Identify which cell holds the provided text, then report its [X, Y] central coordinate. 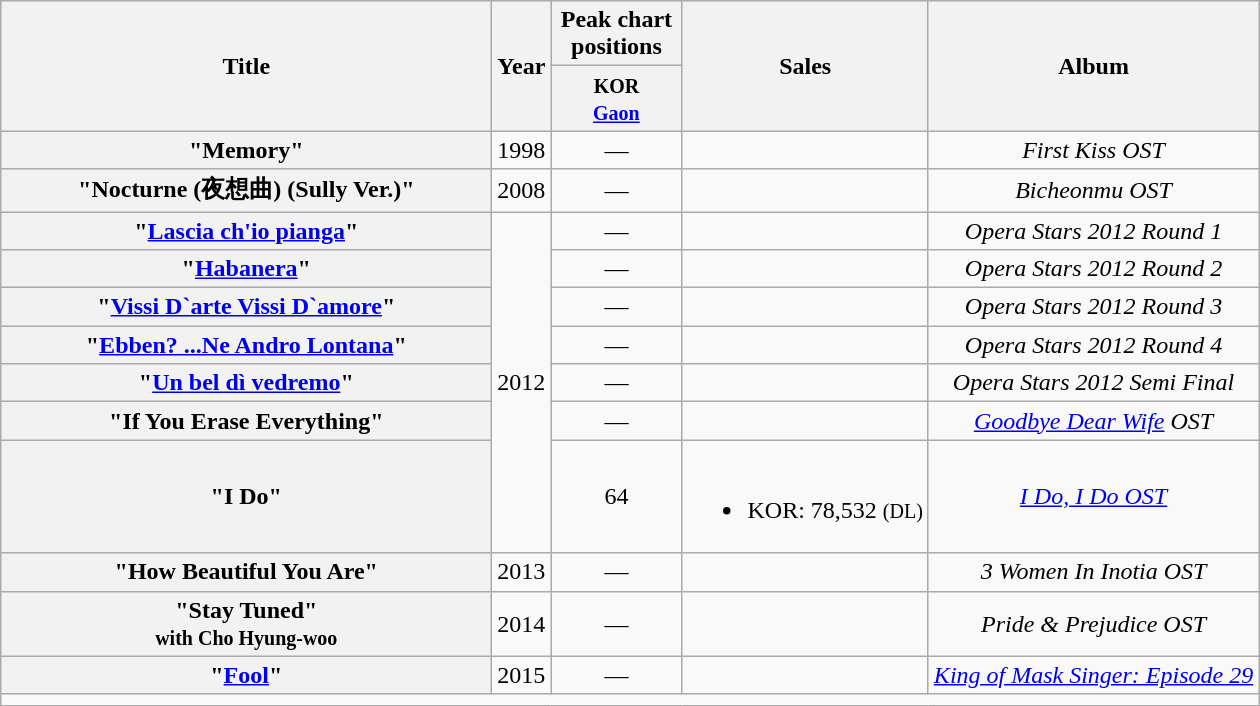
Goodbye Dear Wife OST [1093, 421]
2014 [522, 624]
Opera Stars 2012 Semi Final [1093, 383]
KORGaon [616, 98]
"Ebben? ...Ne Andro Lontana" [246, 345]
"If You Erase Everything" [246, 421]
2015 [522, 675]
Opera Stars 2012 Round 1 [1093, 231]
"Memory" [246, 150]
Bicheonmu OST [1093, 190]
"Vissi D`arte Vissi D`amore" [246, 307]
2012 [522, 382]
Pride & Prejudice OST [1093, 624]
Album [1093, 66]
First Kiss OST [1093, 150]
"Nocturne (夜想曲) (Sully Ver.)" [246, 190]
"Habanera" [246, 269]
Opera Stars 2012 Round 2 [1093, 269]
"Stay Tuned" with Cho Hyung-woo [246, 624]
Peak chart positions [616, 34]
2013 [522, 572]
1998 [522, 150]
KOR: 78,532 (DL) [805, 496]
2008 [522, 190]
I Do, I Do OST [1093, 496]
"How Beautiful You Are" [246, 572]
Title [246, 66]
"Un bel dì vedremo" [246, 383]
Year [522, 66]
Sales [805, 66]
King of Mask Singer: Episode 29 [1093, 675]
64 [616, 496]
"I Do" [246, 496]
3 Women In Inotia OST [1093, 572]
"Lascia ch'io pianga" [246, 231]
Opera Stars 2012 Round 3 [1093, 307]
"Fool" [246, 675]
Opera Stars 2012 Round 4 [1093, 345]
